From the cell containing the given text, extract its center point as (X, Y) coordinate. 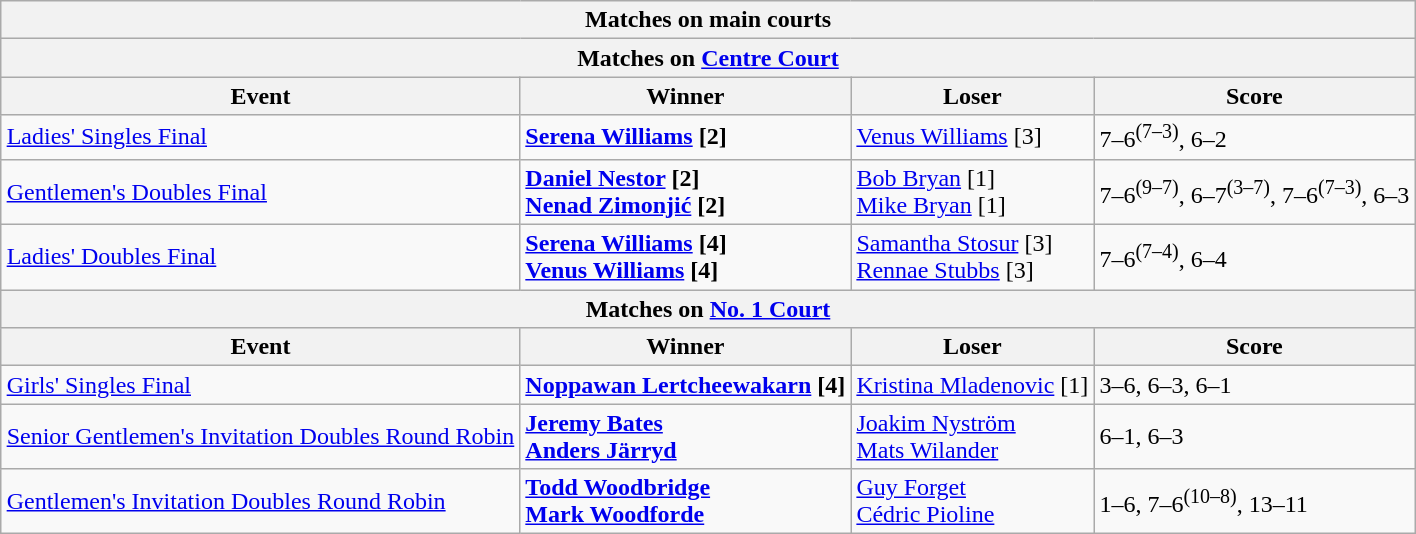
6–1, 6–3 (1254, 436)
Matches on No. 1 Court (708, 309)
Jeremy Bates Anders Järryd (686, 436)
Kristina Mladenovic [1] (972, 385)
7–6(7–4), 6–4 (1254, 258)
Guy Forget Cédric Pioline (972, 502)
Samantha Stosur [3] Rennae Stubbs [3] (972, 258)
Noppawan Lertcheewakarn [4] (686, 385)
Matches on Centre Court (708, 58)
Matches on main courts (708, 20)
Serena Williams [4] Venus Williams [4] (686, 258)
Ladies' Doubles Final (260, 258)
Ladies' Singles Final (260, 138)
Daniel Nestor [2] Nenad Zimonjić [2] (686, 192)
Joakim Nyström Mats Wilander (972, 436)
3–6, 6–3, 6–1 (1254, 385)
Gentlemen's Invitation Doubles Round Robin (260, 502)
Senior Gentlemen's Invitation Doubles Round Robin (260, 436)
7–6(7–3), 6–2 (1254, 138)
Serena Williams [2] (686, 138)
Girls' Singles Final (260, 385)
Venus Williams [3] (972, 138)
7–6(9–7), 6–7(3–7), 7–6(7–3), 6–3 (1254, 192)
Bob Bryan [1] Mike Bryan [1] (972, 192)
1–6, 7–6(10–8), 13–11 (1254, 502)
Gentlemen's Doubles Final (260, 192)
Todd Woodbridge Mark Woodforde (686, 502)
